Determine the (x, y) coordinate at the center of the cell enclosing the given text.  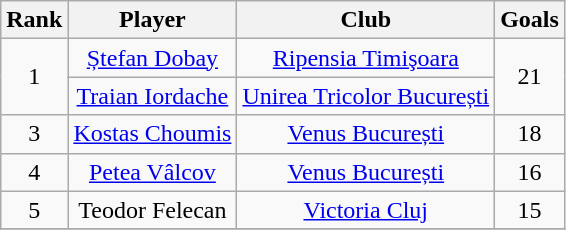
16 (530, 172)
1 (34, 77)
Unirea Tricolor București (366, 96)
Victoria Cluj (366, 210)
Player (152, 20)
21 (530, 77)
18 (530, 134)
15 (530, 210)
3 (34, 134)
Goals (530, 20)
Petea Vâlcov (152, 172)
Ripensia Timişoara (366, 58)
5 (34, 210)
Club (366, 20)
Traian Iordache (152, 96)
Rank (34, 20)
Ștefan Dobay (152, 58)
Kostas Choumis (152, 134)
4 (34, 172)
Teodor Felecan (152, 210)
